From the cell containing the given text, extract its center point as [x, y] coordinate. 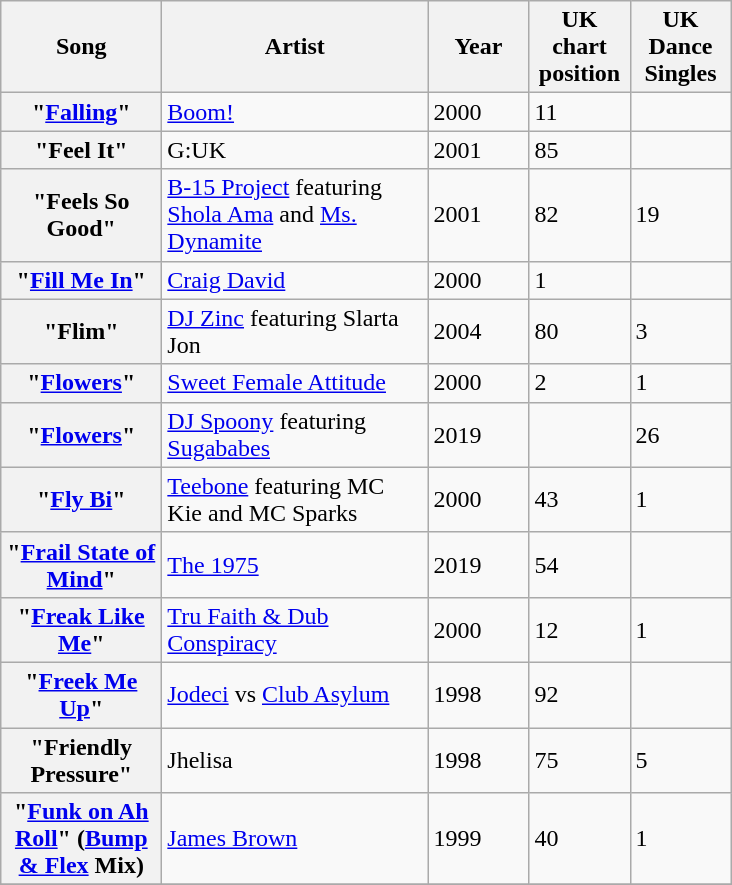
2 [580, 383]
"Fill Me In" [82, 280]
11 [580, 112]
"Funk on Ah Roll" (Bump & Flex Mix) [82, 839]
UK chart position [580, 47]
Boom! [295, 112]
54 [580, 564]
The 1975 [295, 564]
19 [680, 215]
"Feel It" [82, 150]
Tru Faith & Dub Conspiracy [295, 630]
Year [478, 47]
92 [580, 694]
3 [680, 332]
"Frail State of Mind" [82, 564]
"Freak Like Me" [82, 630]
40 [580, 839]
"Fly Bi" [82, 500]
26 [680, 434]
80 [580, 332]
Craig David [295, 280]
"Falling" [82, 112]
Artist [295, 47]
James Brown [295, 839]
DJ Spoony featuring Sugababes [295, 434]
"Flim" [82, 332]
B-15 Project featuring Shola Ama and Ms. Dynamite [295, 215]
43 [580, 500]
"Feels So Good" [82, 215]
82 [580, 215]
DJ Zinc featuring Slarta Jon [295, 332]
75 [580, 760]
Sweet Female Attitude [295, 383]
2004 [478, 332]
"Freek Me Up" [82, 694]
12 [580, 630]
85 [580, 150]
Jodeci vs Club Asylum [295, 694]
"Friendly Pressure" [82, 760]
5 [680, 760]
UK Dance Singles [680, 47]
Jhelisa [295, 760]
G:UK [295, 150]
Teebone featuring MC Kie and MC Sparks [295, 500]
Song [82, 47]
1999 [478, 839]
